Capture the cell that displays the provided text and extract its [X, Y] central coordinate. 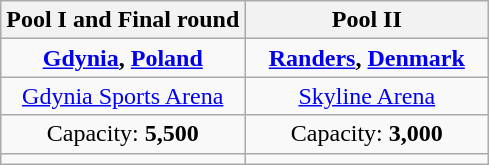
Capacity: 3,000 [367, 134]
Skyline Arena [367, 96]
Pool I and Final round [123, 20]
Gdynia, Poland [123, 58]
Capacity: 5,500 [123, 134]
Gdynia Sports Arena [123, 96]
Randers, Denmark [367, 58]
Pool II [367, 20]
